Identify which cell holds the provided text, then report its (x, y) central coordinate. 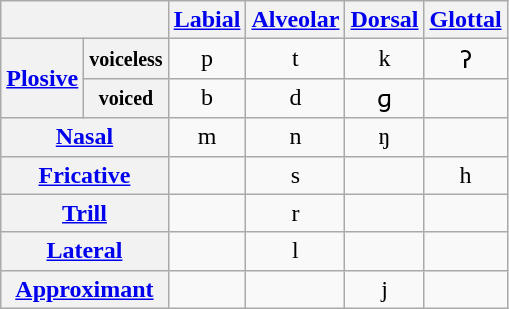
voiced (126, 98)
Alveolar (296, 20)
Fricative (84, 175)
b (207, 98)
h (466, 175)
Plosive (42, 78)
ɡ (384, 98)
n (296, 137)
k (384, 59)
Trill (84, 213)
Approximant (84, 289)
m (207, 137)
Nasal (84, 137)
s (296, 175)
r (296, 213)
j (384, 289)
Glottal (466, 20)
t (296, 59)
voiceless (126, 59)
d (296, 98)
Dorsal (384, 20)
p (207, 59)
Labial (207, 20)
ŋ (384, 137)
ʔ (466, 59)
Lateral (84, 251)
l (296, 251)
